Capture the cell that displays the provided text and extract its [x, y] central coordinate. 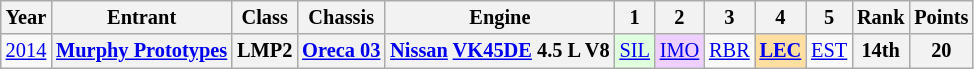
IMO [680, 51]
Engine [500, 17]
Rank [880, 17]
Murphy Prototypes [142, 51]
Year [26, 17]
2 [680, 17]
4 [781, 17]
Class [264, 17]
Entrant [142, 17]
14th [880, 51]
20 [941, 51]
3 [729, 17]
Nissan VK45DE 4.5 L V8 [500, 51]
Oreca 03 [341, 51]
Chassis [341, 17]
2014 [26, 51]
RBR [729, 51]
Points [941, 17]
EST [829, 51]
5 [829, 17]
SIL [635, 51]
1 [635, 17]
LMP2 [264, 51]
LEC [781, 51]
